Pinpoint the cell where the given text exists, returning its (x, y) midpoint coordinate. 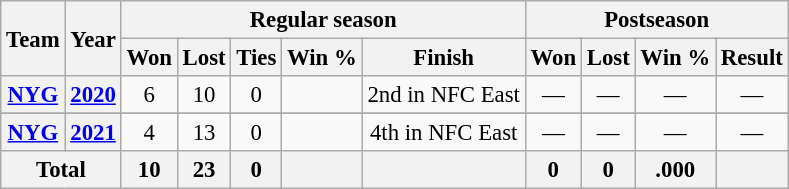
6 (149, 95)
2021 (93, 133)
Postseason (656, 20)
Result (752, 58)
23 (204, 170)
Year (93, 38)
Ties (256, 58)
4th in NFC East (444, 133)
Total (61, 170)
Team (33, 38)
2nd in NFC East (444, 95)
.000 (675, 170)
Regular season (323, 20)
2020 (93, 95)
13 (204, 133)
Finish (444, 58)
4 (149, 133)
